Detect which cell encompasses the target text, then output its (x, y) center coordinate. 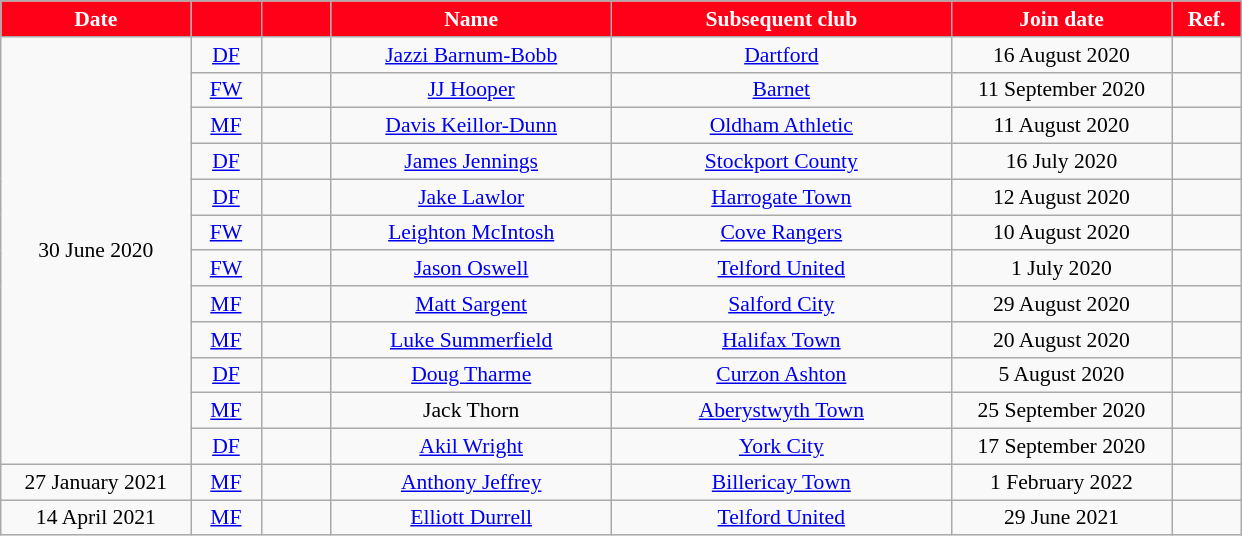
Stockport County (781, 162)
30 June 2020 (96, 251)
5 August 2020 (1061, 375)
29 August 2020 (1061, 304)
James Jennings (471, 162)
1 July 2020 (1061, 269)
Date (96, 19)
17 September 2020 (1061, 447)
29 June 2021 (1061, 518)
Subsequent club (781, 19)
16 August 2020 (1061, 55)
11 August 2020 (1061, 126)
Luke Summerfield (471, 340)
27 January 2021 (96, 482)
1 February 2022 (1061, 482)
16 July 2020 (1061, 162)
Oldham Athletic (781, 126)
York City (781, 447)
Jason Oswell (471, 269)
Join date (1061, 19)
20 August 2020 (1061, 340)
10 August 2020 (1061, 233)
Halifax Town (781, 340)
Matt Sargent (471, 304)
JJ Hooper (471, 90)
Ref. (1207, 19)
11 September 2020 (1061, 90)
Cove Rangers (781, 233)
Billericay Town (781, 482)
Leighton McIntosh (471, 233)
Jake Lawlor (471, 197)
Akil Wright (471, 447)
12 August 2020 (1061, 197)
Anthony Jeffrey (471, 482)
Doug Tharme (471, 375)
Barnet (781, 90)
Aberystwyth Town (781, 411)
Elliott Durrell (471, 518)
Salford City (781, 304)
Davis Keillor-Dunn (471, 126)
14 April 2021 (96, 518)
Dartford (781, 55)
Jazzi Barnum-Bobb (471, 55)
25 September 2020 (1061, 411)
Name (471, 19)
Jack Thorn (471, 411)
Curzon Ashton (781, 375)
Harrogate Town (781, 197)
